Locate the cell with the specified text and output its [X, Y] center coordinate. 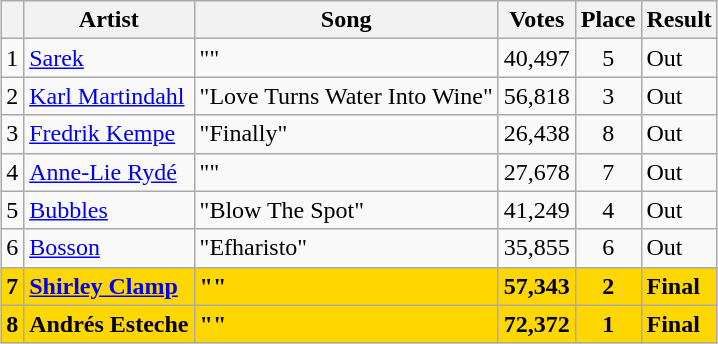
Shirley Clamp [109, 286]
Bosson [109, 248]
Artist [109, 20]
40,497 [536, 58]
"Finally" [346, 134]
Anne-Lie Rydé [109, 172]
Votes [536, 20]
41,249 [536, 210]
"Efharisto" [346, 248]
Result [679, 20]
26,438 [536, 134]
Sarek [109, 58]
Song [346, 20]
56,818 [536, 96]
27,678 [536, 172]
"Love Turns Water Into Wine" [346, 96]
Bubbles [109, 210]
35,855 [536, 248]
Fredrik Kempe [109, 134]
"Blow The Spot" [346, 210]
72,372 [536, 324]
Place [608, 20]
Karl Martindahl [109, 96]
57,343 [536, 286]
Andrés Esteche [109, 324]
